Identify which cell holds the provided text, then report its [X, Y] central coordinate. 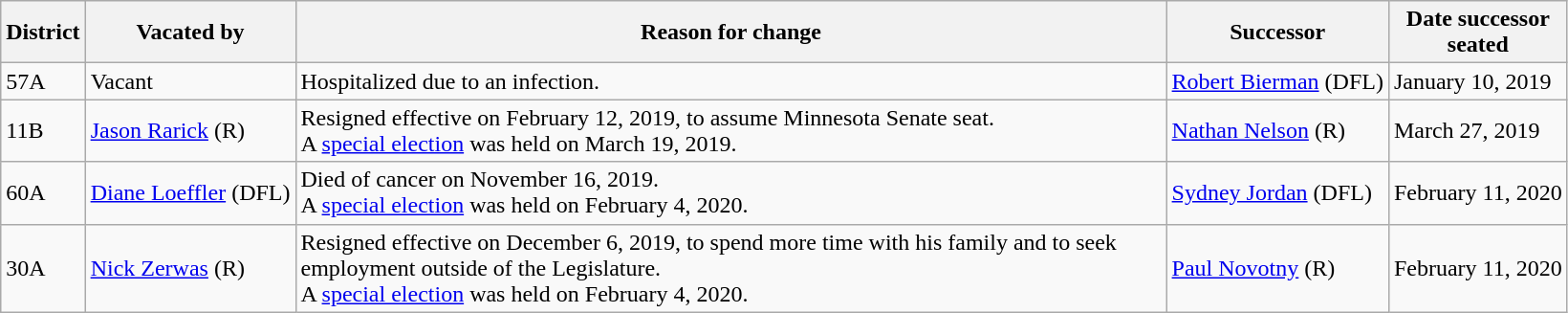
District [43, 33]
Vacant [190, 81]
Diane Loeffler (DFL) [190, 193]
Nick Zerwas (R) [190, 268]
Died of cancer on November 16, 2019.A special election was held on February 4, 2020. [730, 193]
Jason Rarick (R) [190, 130]
Robert Bierman (DFL) [1277, 81]
Date successorseated [1478, 33]
March 27, 2019 [1478, 130]
11B [43, 130]
Vacated by [190, 33]
Hospitalized due to an infection. [730, 81]
Reason for change [730, 33]
57A [43, 81]
Resigned effective on February 12, 2019, to assume Minnesota Senate seat.A special election was held on March 19, 2019. [730, 130]
Paul Novotny (R) [1277, 268]
January 10, 2019 [1478, 81]
Successor [1277, 33]
Sydney Jordan (DFL) [1277, 193]
30A [43, 268]
Nathan Nelson (R) [1277, 130]
60A [43, 193]
